Return [X, Y] of the center of cell containing provided text 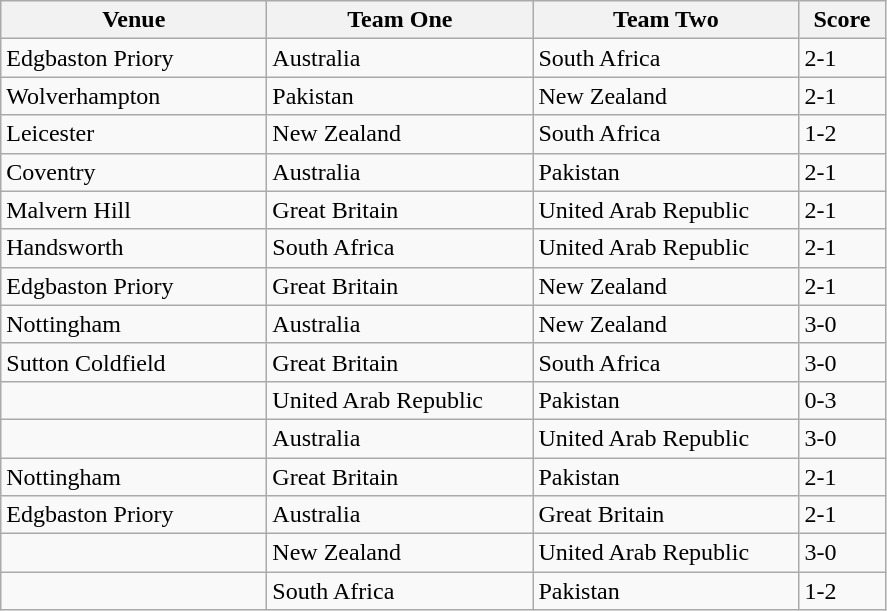
Team One [400, 20]
Score [842, 20]
Leicester [134, 134]
Handsworth [134, 248]
Venue [134, 20]
Team Two [666, 20]
Malvern Hill [134, 210]
Wolverhampton [134, 96]
Coventry [134, 172]
Sutton Coldfield [134, 362]
0-3 [842, 400]
